Detect which cell encompasses the target text, then output its (X, Y) center coordinate. 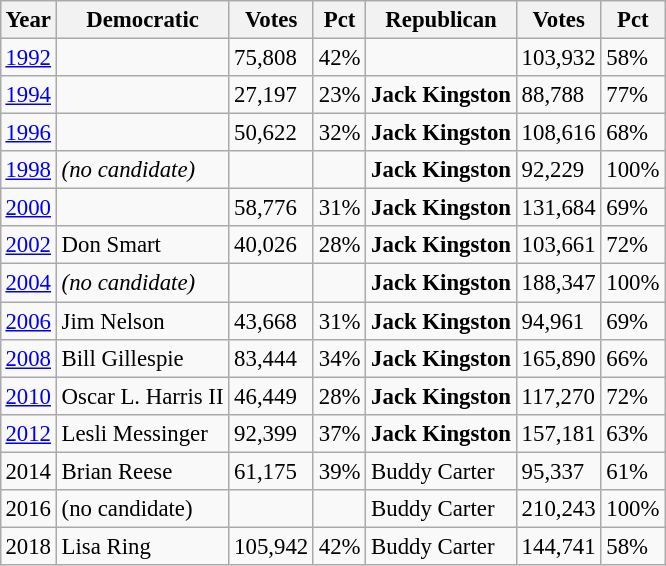
144,741 (558, 546)
2010 (28, 396)
210,243 (558, 508)
32% (339, 133)
61% (633, 471)
2002 (28, 245)
43,668 (272, 321)
157,181 (558, 433)
103,661 (558, 245)
Democratic (142, 20)
75,808 (272, 57)
Don Smart (142, 245)
Brian Reese (142, 471)
1994 (28, 95)
Bill Gillespie (142, 358)
2016 (28, 508)
37% (339, 433)
50,622 (272, 133)
40,026 (272, 245)
95,337 (558, 471)
61,175 (272, 471)
46,449 (272, 396)
2008 (28, 358)
Lisa Ring (142, 546)
58,776 (272, 208)
2004 (28, 283)
27,197 (272, 95)
Jim Nelson (142, 321)
105,942 (272, 546)
165,890 (558, 358)
Year (28, 20)
2014 (28, 471)
2000 (28, 208)
68% (633, 133)
83,444 (272, 358)
77% (633, 95)
2006 (28, 321)
Republican (441, 20)
1998 (28, 170)
39% (339, 471)
88,788 (558, 95)
117,270 (558, 396)
66% (633, 358)
1996 (28, 133)
188,347 (558, 283)
103,932 (558, 57)
92,399 (272, 433)
131,684 (558, 208)
108,616 (558, 133)
63% (633, 433)
1992 (28, 57)
23% (339, 95)
Lesli Messinger (142, 433)
2018 (28, 546)
2012 (28, 433)
34% (339, 358)
Oscar L. Harris II (142, 396)
94,961 (558, 321)
92,229 (558, 170)
